Provide the (x, y) coordinate of the cell's center where the given text is located.  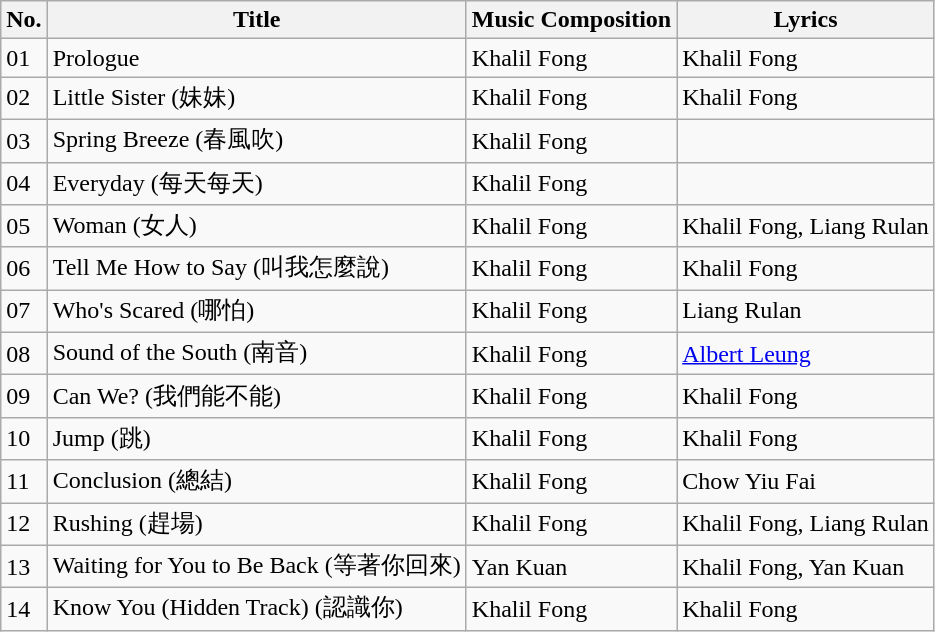
03 (24, 140)
Chow Yiu Fai (806, 482)
Sound of the South (南音) (256, 354)
Prologue (256, 58)
No. (24, 20)
Albert Leung (806, 354)
01 (24, 58)
05 (24, 226)
Spring Breeze (春風吹) (256, 140)
Can We? (我們能不能) (256, 396)
Rushing (趕場) (256, 524)
12 (24, 524)
Who's Scared (哪怕) (256, 312)
Title (256, 20)
14 (24, 610)
11 (24, 482)
Lyrics (806, 20)
Khalil Fong, Yan Kuan (806, 566)
09 (24, 396)
07 (24, 312)
04 (24, 184)
Woman (女人) (256, 226)
Everyday (每天每天) (256, 184)
06 (24, 268)
Liang Rulan (806, 312)
Jump (跳) (256, 438)
08 (24, 354)
Conclusion (總結) (256, 482)
Music Composition (571, 20)
Tell Me How to Say (叫我怎麼說) (256, 268)
Know You (Hidden Track) (認識你) (256, 610)
Waiting for You to Be Back (等著你回來) (256, 566)
Yan Kuan (571, 566)
Little Sister (妹妹) (256, 98)
13 (24, 566)
02 (24, 98)
10 (24, 438)
